Identify which cell holds the provided text, then report its [X, Y] central coordinate. 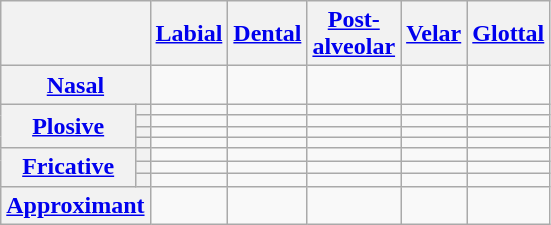
Nasal [76, 85]
Dental [268, 34]
Approximant [76, 205]
Plosive [68, 126]
Labial [189, 34]
Velar [434, 34]
Glottal [508, 34]
Fricative [68, 167]
Post-alveolar [354, 34]
